Capture the cell that displays the provided text and extract its (X, Y) central coordinate. 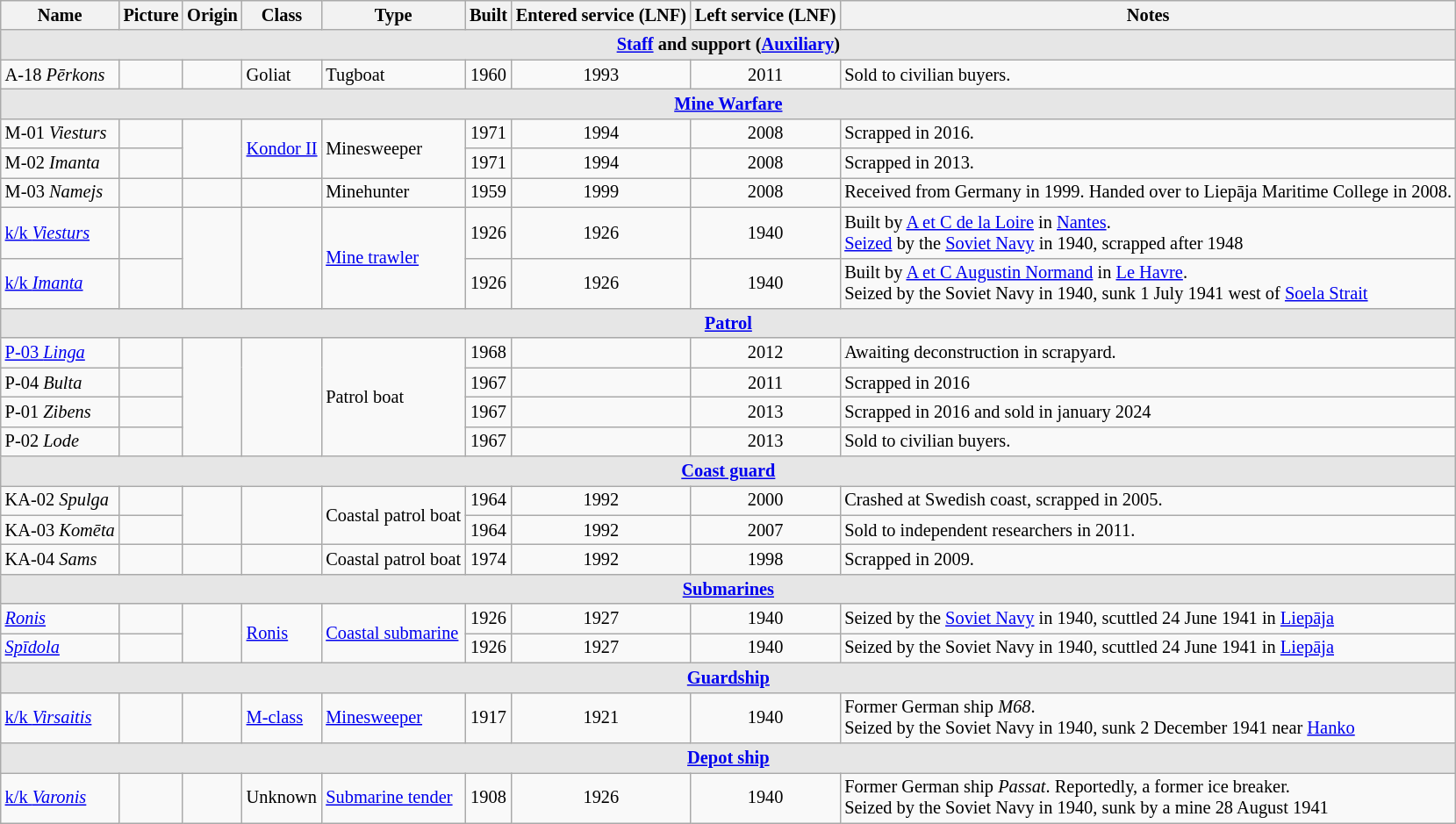
1974 (488, 559)
Type (393, 15)
Picture (151, 15)
Mine trawler (393, 258)
Crashed at Swedish coast, scrapped in 2005. (1148, 500)
Scrapped in 2009. (1148, 559)
Submarine tender (393, 798)
Goliat (283, 75)
Tugboat (393, 75)
Guardship (728, 677)
Sold to independent researchers in 2011. (1148, 530)
Class (283, 15)
Built by A et C de la Loire in Nantes.Seized by the Soviet Navy in 1940, scrapped after 1948 (1148, 233)
Received from Germany in 1999. Handed over to Liepāja Maritime College in 2008. (1148, 192)
A-18 Pērkons (60, 75)
2007 (765, 530)
Notes (1148, 15)
Awaiting deconstruction in scrapyard. (1148, 353)
KA-04 Sams (60, 559)
Coast guard (728, 471)
k/k Varonis (60, 798)
Submarines (728, 589)
1921 (601, 718)
Coastal submarine (393, 634)
Scrapped in 2016 (1148, 383)
Depot ship (728, 757)
Built by A et C Augustin Normand in Le Havre.Seized by the Soviet Navy in 1940, sunk 1 July 1941 west of Soela Strait (1148, 283)
Mine Warfare (728, 104)
1908 (488, 798)
1968 (488, 353)
2000 (765, 500)
k/k Imanta (60, 283)
Scrapped in 2016. (1148, 133)
k/k Viesturs (60, 233)
P-02 Lode (60, 441)
KA-03 Komēta (60, 530)
P-03 Linga (60, 353)
KA-02 Spulga (60, 500)
Left service (LNF) (765, 15)
1960 (488, 75)
Patrol (728, 323)
1993 (601, 75)
P-04 Bulta (60, 383)
M-class (283, 718)
M-03 Namejs (60, 192)
Name (60, 15)
Former German ship M68.Seized by the Soviet Navy in 1940, sunk 2 December 1941 near Hanko (1148, 718)
Scrapped in 2016 and sold in january 2024 (1148, 412)
k/k Virsaitis (60, 718)
Spīdola (60, 648)
M-01 Viesturs (60, 133)
P-01 Zibens (60, 412)
Unknown (283, 798)
M-02 Imanta (60, 163)
1917 (488, 718)
1999 (601, 192)
Staff and support (Auxiliary) (728, 45)
Entered service (LNF) (601, 15)
2012 (765, 353)
1959 (488, 192)
Built (488, 15)
Patrol boat (393, 397)
Minehunter (393, 192)
Former German ship Passat. Reportedly, a former ice breaker.Seized by the Soviet Navy in 1940, sunk by a mine 28 August 1941 (1148, 798)
Kondor II (283, 147)
1998 (765, 559)
Scrapped in 2013. (1148, 163)
Origin (212, 15)
